Output the (X, Y) coordinate of the center of the cell containing the given text.  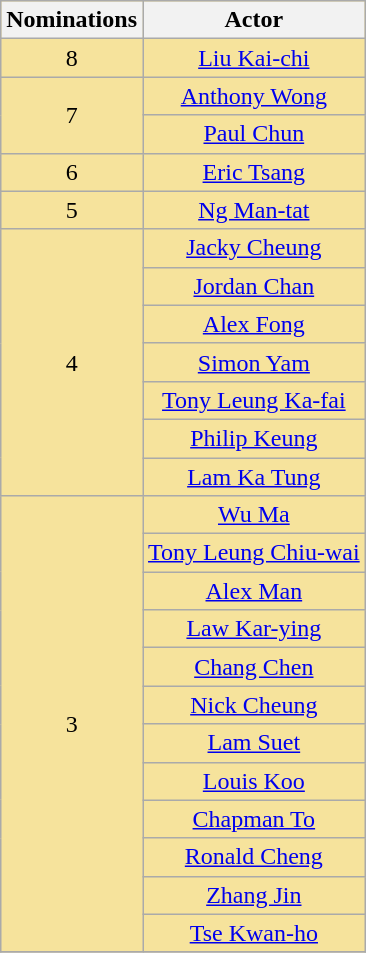
Nick Cheung (254, 705)
Tony Leung Ka-fai (254, 400)
Simon Yam (254, 362)
6 (72, 172)
Tse Kwan-ho (254, 933)
Lam Suet (254, 743)
Liu Kai-chi (254, 58)
Ng Man-tat (254, 210)
Tony Leung Chiu-wai (254, 553)
Chapman To (254, 819)
5 (72, 210)
Zhang Jin (254, 895)
Eric Tsang (254, 172)
Louis Koo (254, 781)
Alex Man (254, 591)
Actor (254, 20)
Anthony Wong (254, 96)
Alex Fong (254, 324)
Jordan Chan (254, 286)
Lam Ka Tung (254, 477)
Chang Chen (254, 667)
Philip Keung (254, 438)
Paul Chun (254, 134)
Ronald Cheng (254, 857)
Law Kar-ying (254, 629)
Wu Ma (254, 515)
8 (72, 58)
7 (72, 115)
4 (72, 362)
Nominations (72, 20)
3 (72, 724)
Jacky Cheung (254, 248)
